Return the (X, Y) coordinate for the center point of the cell that contains the specified text.  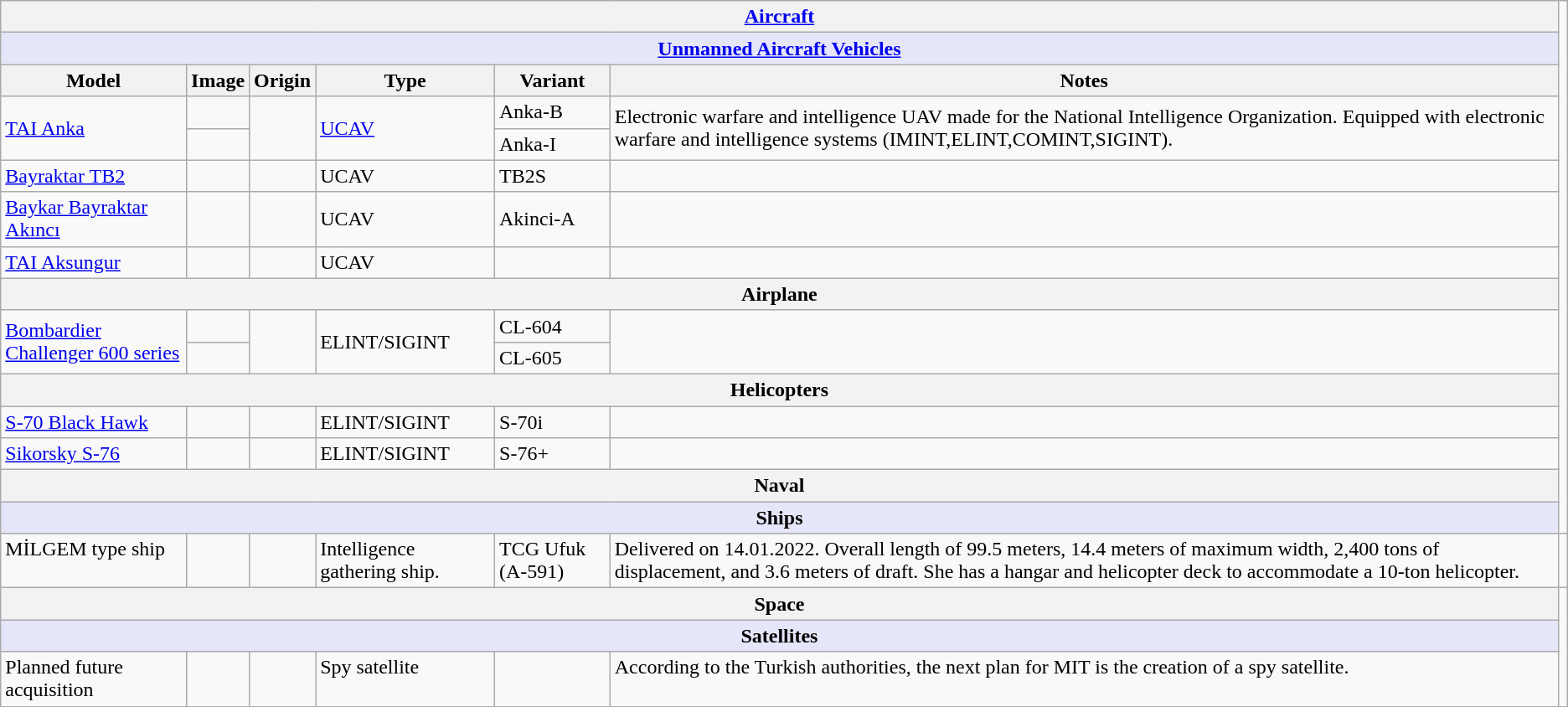
CL-605 (553, 358)
Variant (553, 80)
TAI Anka (94, 128)
Space (779, 604)
Ships (779, 518)
S-76+ (553, 454)
Type (405, 80)
CL-604 (553, 326)
Planned future acquisition (94, 679)
Aircraft (779, 17)
Unmanned Aircraft Vehicles (779, 49)
Image (218, 80)
TB2S (553, 176)
Naval (779, 486)
TCG Ufuk (A-591) (553, 561)
Spy satellite (405, 679)
Model (94, 80)
Bayraktar TB2 (94, 176)
Sikorsky S-76 (94, 454)
TAI Aksungur (94, 262)
Origin (283, 80)
Notes (1084, 80)
Akinci-A (553, 219)
Anka-I (553, 144)
Baykar Bayraktar Akıncı (94, 219)
According to the Turkish authorities, the next plan for MIT is the creation of a spy satellite. (1084, 679)
S-70i (553, 421)
Anka-B (553, 112)
Satellites (779, 636)
Intelligence gathering ship. (405, 561)
MİLGEM type ship (94, 561)
S-70 Black Hawk (94, 421)
Airplane (779, 294)
Helicopters (779, 390)
Bombardier Challenger 600 series (94, 342)
